Return [x, y] of the center of cell containing provided text 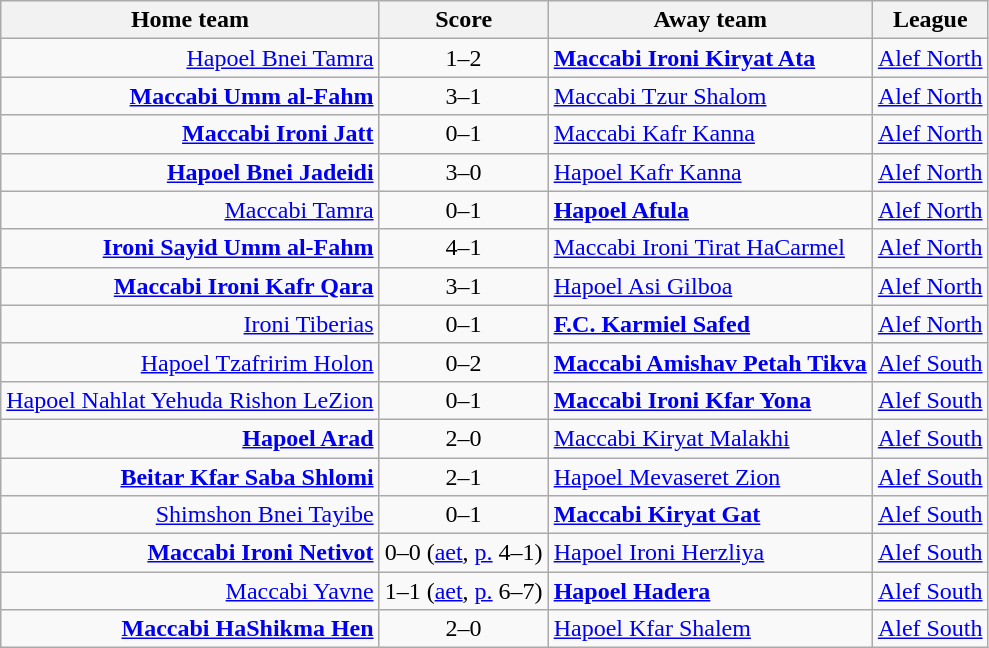
Maccabi Ironi Kiryat Ata [710, 58]
Shimshon Bnei Tayibe [190, 515]
Home team [190, 20]
1–2 [464, 58]
Hapoel Tzafririm Holon [190, 362]
Hapoel Nahlat Yehuda Rishon LeZion [190, 400]
2–1 [464, 477]
1–1 (aet, p. 6–7) [464, 591]
3–0 [464, 172]
Maccabi Ironi Netivot [190, 553]
Maccabi Tamra [190, 210]
Maccabi HaShikma Hen [190, 629]
F.C. Karmiel Safed [710, 324]
Hapoel Arad [190, 438]
Hapoel Mevaseret Zion [710, 477]
Beitar Kfar Saba Shlomi [190, 477]
Score [464, 20]
Maccabi Yavne [190, 591]
Maccabi Ironi Tirat HaCarmel [710, 248]
Maccabi Ironi Kfar Yona [710, 400]
Hapoel Kafr Kanna [710, 172]
Maccabi Ironi Jatt [190, 134]
Hapoel Hadera [710, 591]
Hapoel Bnei Tamra [190, 58]
Maccabi Amishav Petah Tikva [710, 362]
Ironi Tiberias [190, 324]
Maccabi Kiryat Malakhi [710, 438]
Maccabi Tzur Shalom [710, 96]
League [930, 20]
0–0 (aet, p. 4–1) [464, 553]
Hapoel Kfar Shalem [710, 629]
Hapoel Ironi Herzliya [710, 553]
4–1 [464, 248]
Hapoel Afula [710, 210]
Hapoel Asi Gilboa [710, 286]
Maccabi Kafr Kanna [710, 134]
Away team [710, 20]
Maccabi Ironi Kafr Qara [190, 286]
Hapoel Bnei Jadeidi [190, 172]
Maccabi Kiryat Gat [710, 515]
Maccabi Umm al-Fahm [190, 96]
0–2 [464, 362]
Ironi Sayid Umm al-Fahm [190, 248]
